Search for the cell housing the specified text and yield its (X, Y) center coordinate. 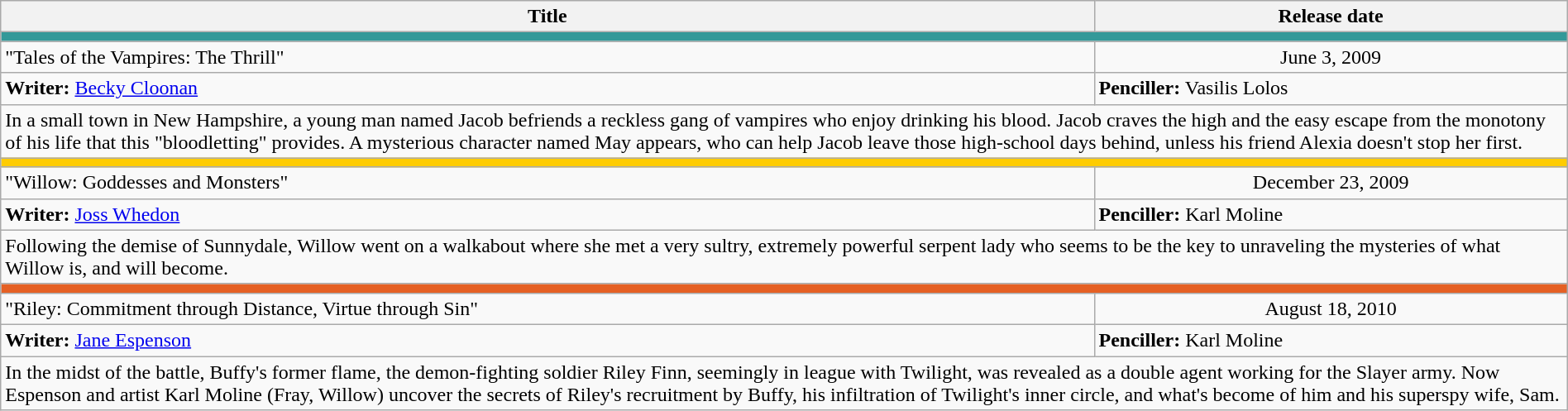
"Tales of the Vampires: The Thrill" (547, 57)
"Willow: Goddesses and Monsters" (547, 183)
August 18, 2010 (1331, 308)
December 23, 2009 (1331, 183)
June 3, 2009 (1331, 57)
Writer: Joss Whedon (547, 214)
Writer: Jane Espenson (547, 340)
Penciller: Vasilis Lolos (1331, 88)
Release date (1331, 17)
Title (547, 17)
"Riley: Commitment through Distance, Virtue through Sin" (547, 308)
Writer: Becky Cloonan (547, 88)
